Pinpoint the cell where the given text exists, returning its [X, Y] midpoint coordinate. 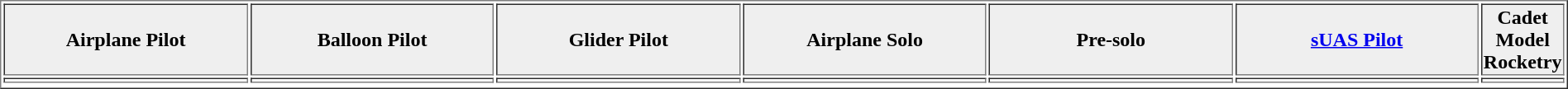
Airplane Solo [865, 40]
sUAS Pilot [1356, 40]
Balloon Pilot [372, 40]
Cadet Model Rocketry [1523, 40]
Airplane Pilot [126, 40]
Pre-solo [1111, 40]
Glider Pilot [619, 40]
